Scan for the cell matching the given text and deliver its (X, Y) coordinate at center. 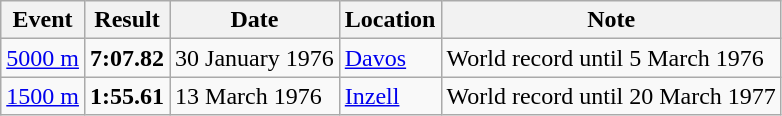
Event (43, 20)
World record until 20 March 1977 (611, 96)
Date (255, 20)
Location (390, 20)
Note (611, 20)
5000 m (43, 58)
Inzell (390, 96)
World record until 5 March 1976 (611, 58)
13 March 1976 (255, 96)
Davos (390, 58)
1500 m (43, 96)
7:07.82 (126, 58)
Result (126, 20)
1:55.61 (126, 96)
30 January 1976 (255, 58)
